Detect which cell encompasses the target text, then output its [X, Y] center coordinate. 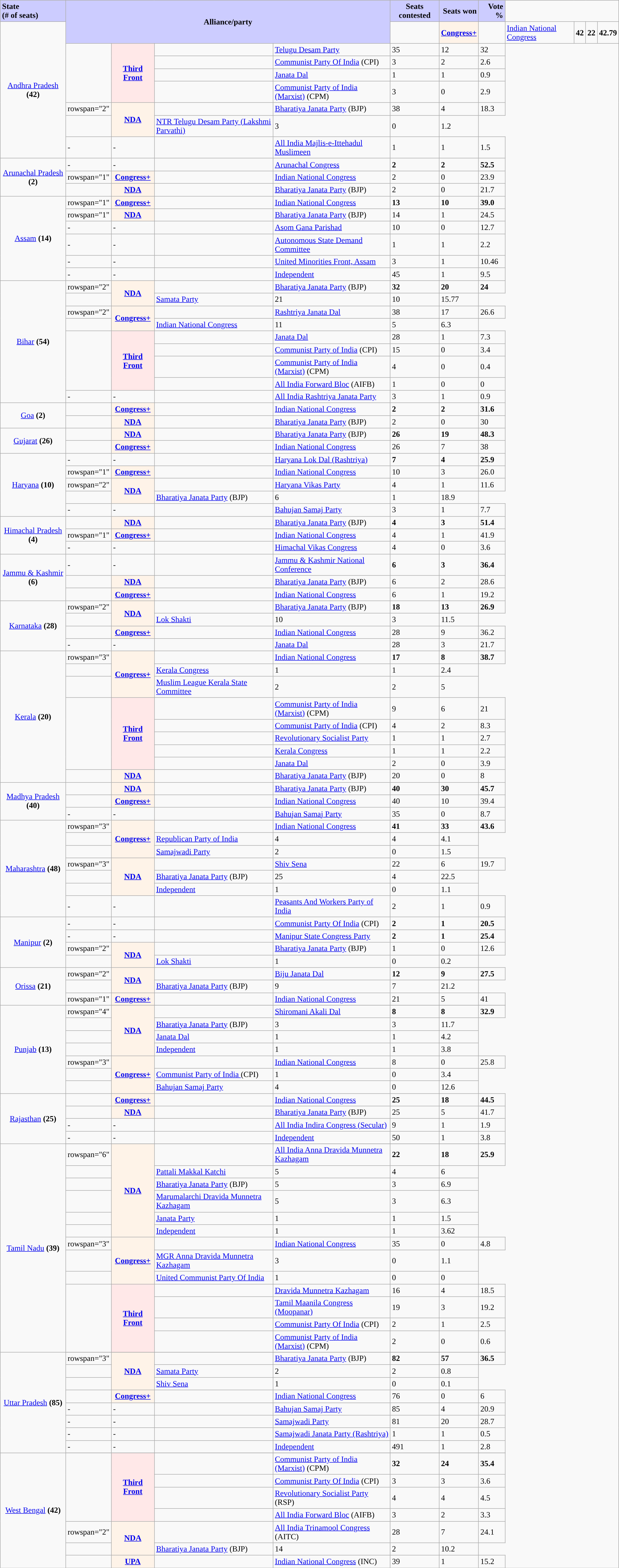
All India Rashtriya Janata Party [332, 396]
2.8 [492, 1447]
15.2 [492, 1562]
4.5 [492, 1498]
Muslim League Kerala State Committee [214, 687]
2.9 [492, 92]
491 [415, 1447]
UPA [133, 1562]
26.0 [492, 472]
45 [415, 274]
43.6 [492, 826]
Himachal Vikas Congress [332, 548]
41.9 [492, 535]
10.2 [459, 1549]
11.7 [459, 1024]
20.9 [492, 1409]
36.5 [492, 1359]
West Bengal (42) [33, 1510]
NTR Telugu Desam Party (Lakshmi Parvathi) [214, 126]
Bihar (54) [33, 342]
Arunachal Pradesh (2) [33, 177]
20.5 [492, 923]
26.9 [492, 607]
Shiromani Akali Dal [332, 1011]
Alliance/party [228, 22]
15 [415, 350]
4.2 [459, 1037]
24.5 [492, 215]
3.62 [459, 1231]
82 [415, 1359]
Goa (2) [33, 415]
Rajasthan (25) [33, 1119]
76 [415, 1396]
42 [580, 32]
rowspan="6" [89, 1155]
41.7 [492, 1112]
36.2 [492, 632]
Samajwadi Janata Party (Rashtriya) [332, 1434]
Tamil Nadu (39) [33, 1248]
50 [415, 1138]
Kerala (20) [33, 717]
2.4 [459, 670]
31.6 [492, 409]
85 [415, 1409]
All India Trinamool Congress (AITC) [332, 1532]
Arunachal Congress [332, 164]
25.8 [492, 1062]
18.5 [492, 1290]
0.4 [492, 367]
2.5 [492, 1324]
11.5 [459, 619]
7.3 [492, 337]
Andhra Pradesh (42) [33, 90]
7.7 [492, 510]
Uttar Pradesh (85) [33, 1403]
38.7 [492, 657]
Gujarat (26) [33, 441]
3.3 [492, 1515]
18.9 [459, 497]
0.5 [492, 1434]
All India Anna Dravida Munnetra Kazhagam [332, 1155]
2.7 [492, 738]
21.2 [459, 986]
4.8 [492, 1243]
Pattali Makkal Katchi [214, 1172]
15.77 [459, 299]
26.6 [492, 312]
28.6 [492, 582]
11.6 [492, 485]
Marumalarchi Dravida Munnetra Kazhagam [214, 1201]
Rashtriya Janata Dal [332, 312]
Assam (14) [33, 238]
Telugu Desam Party [332, 50]
57 [459, 1359]
32.9 [492, 1011]
Haryana (10) [33, 485]
11 [332, 325]
Punjab (13) [33, 1049]
44.5 [492, 1100]
6.9 [459, 1184]
Seats contested [415, 11]
51.4 [492, 522]
Seats won [459, 11]
18.3 [492, 109]
Revolutionary Socialist Party [332, 738]
22.5 [459, 877]
19.7 [492, 864]
0.6 [492, 1341]
United Minorities Front, Assam [332, 262]
45.7 [492, 788]
39 [415, 1562]
United Communist Party Of India [214, 1277]
35.4 [492, 1464]
8.7 [492, 814]
1.2 [459, 126]
48.3 [492, 434]
9.5 [492, 274]
42.79 [608, 32]
Vote % [492, 11]
Peasants And Workers Party of India [332, 907]
All India Majlis-e-Ittehadul Muslimeen [332, 148]
1.9 [492, 1125]
Autonomous State Demand Committee [332, 245]
25.4 [492, 936]
28.7 [492, 1421]
23.9 [492, 177]
Orissa (21) [33, 986]
36.4 [492, 564]
52.5 [492, 164]
12.7 [492, 228]
16 [415, 1290]
Manipur State Congress Party [332, 936]
24.1 [492, 1532]
2.6 [492, 62]
Janata Party [214, 1218]
0.2 [459, 961]
Manipur (2) [33, 942]
81 [415, 1421]
0.8 [459, 1371]
8.3 [492, 726]
10.46 [492, 262]
State (# of seats) [33, 11]
Tamil Maanila Congress (Moopanar) [332, 1308]
Madhya Pradesh (40) [33, 801]
4.1 [459, 839]
Himachal Pradesh (4) [33, 535]
39.0 [492, 202]
Republican Party of India [214, 839]
rowspan="4" [89, 1011]
All India Indira Congress (Secular) [332, 1125]
MGR Anna Dravida Munnetra Kazhagam [214, 1261]
39.4 [492, 801]
27.5 [492, 974]
Asom Gana Parishad [332, 228]
33 [459, 826]
Haryana Lok Dal (Rashtriya) [332, 460]
Maharashtra (48) [33, 868]
Haryana Vikas Party [332, 485]
Dravida Munnetra Kazhagam [332, 1290]
Jammu & Kashmir (6) [33, 577]
3.9 [492, 763]
Indian National Congress (INC) [332, 1562]
Karnataka (28) [33, 626]
Revolutionary Socialist Party (RSP) [332, 1498]
Jammu & Kashmir National Conference [332, 564]
0.1 [459, 1384]
Biju Janata Dal [332, 974]
